Detect which cell encompasses the target text, then output its (X, Y) center coordinate. 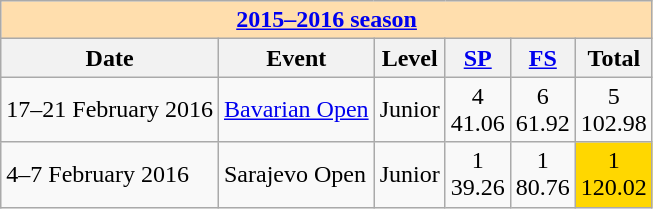
Level (410, 58)
1 39.26 (478, 174)
2015–2016 season (327, 20)
4 41.06 (478, 110)
6 61.92 (542, 110)
Bavarian Open (296, 110)
1 80.76 (542, 174)
FS (542, 58)
Date (110, 58)
Sarajevo Open (296, 174)
SP (478, 58)
4–7 February 2016 (110, 174)
Total (614, 58)
17–21 February 2016 (110, 110)
5 102.98 (614, 110)
Event (296, 58)
1 120.02 (614, 174)
